Capture the cell that displays the provided text and extract its [x, y] central coordinate. 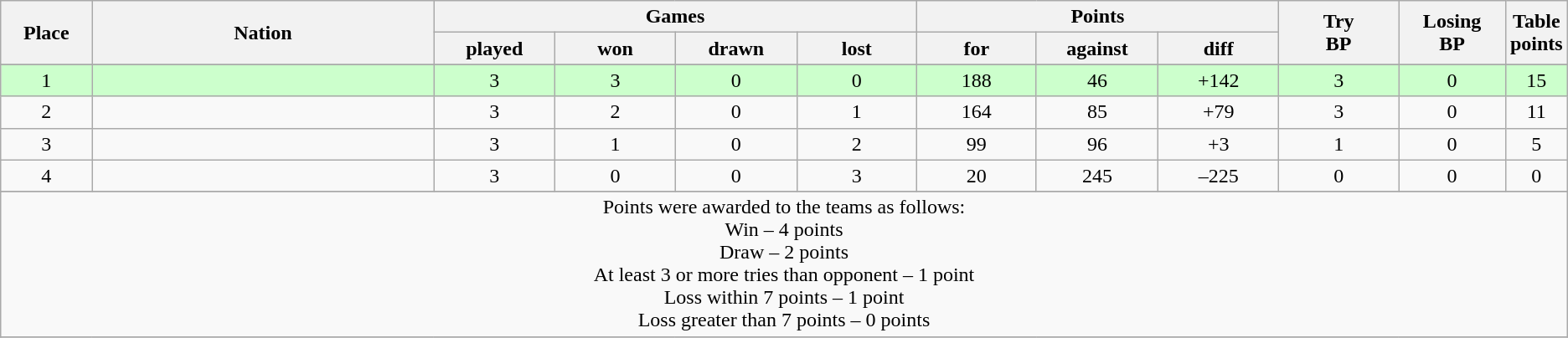
188 [977, 80]
Games [675, 17]
245 [1097, 176]
164 [977, 112]
for [977, 49]
85 [1097, 112]
4 [47, 176]
TryBP [1338, 33]
96 [1097, 144]
46 [1097, 80]
lost [856, 49]
LosingBP [1452, 33]
20 [977, 176]
5 [1536, 144]
Place [47, 33]
Points [1097, 17]
11 [1536, 112]
+142 [1219, 80]
+3 [1219, 144]
diff [1219, 49]
against [1097, 49]
–225 [1219, 176]
drawn [735, 49]
99 [977, 144]
15 [1536, 80]
won [615, 49]
played [494, 49]
+79 [1219, 112]
Nation [263, 33]
Tablepoints [1536, 33]
